From the cell containing the given text, extract its center point as (X, Y) coordinate. 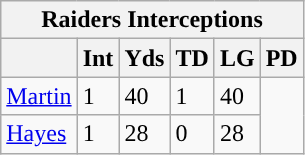
0 (192, 134)
PD (282, 58)
Raiders Interceptions (152, 20)
TD (192, 58)
Yds (144, 58)
Hayes (39, 134)
LG (237, 58)
Int (98, 58)
Martin (39, 96)
